Find where the given text appears and provide that cell's center as (x, y) coordinate. 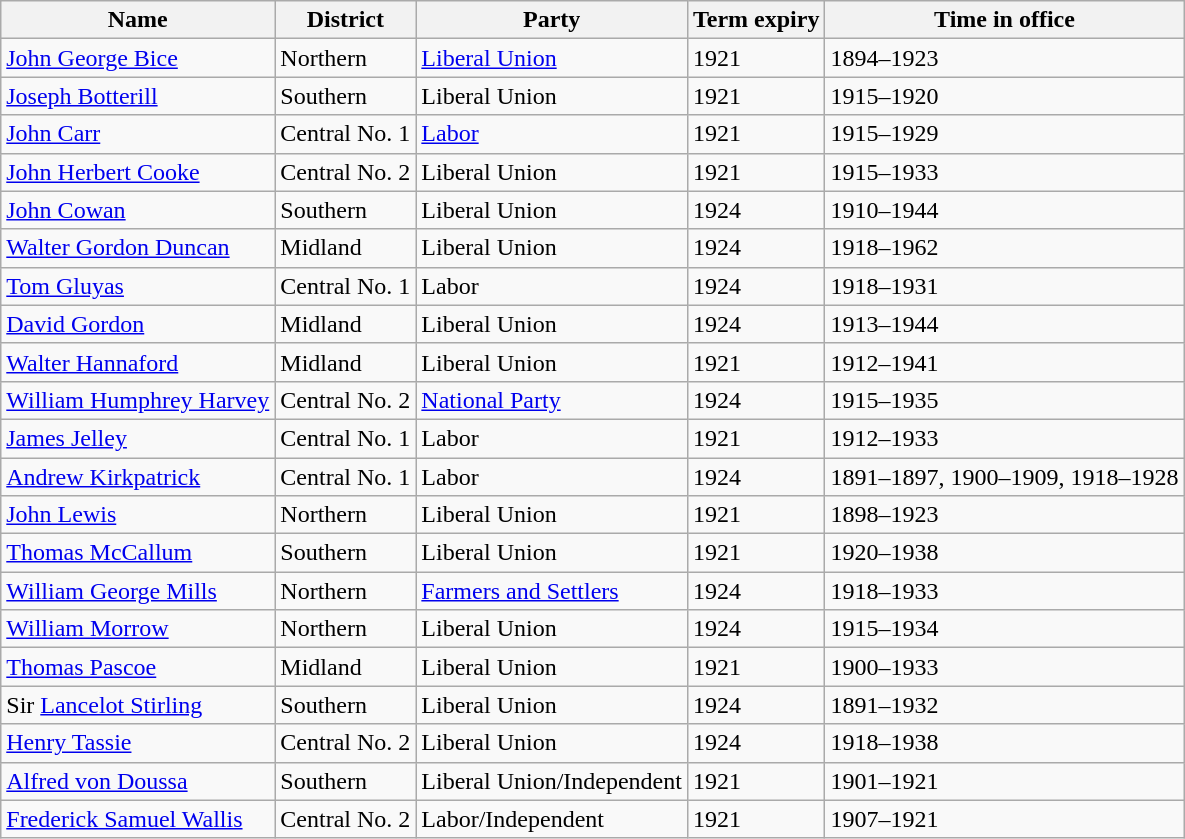
Farmers and Settlers (552, 591)
Name (138, 20)
1920–1938 (1004, 553)
1900–1933 (1004, 667)
1912–1941 (1004, 362)
1918–1933 (1004, 591)
1891–1897, 1900–1909, 1918–1928 (1004, 477)
John Cowan (138, 210)
1913–1944 (1004, 324)
Henry Tassie (138, 743)
Tom Gluyas (138, 286)
John George Bice (138, 58)
Walter Hannaford (138, 362)
William Morrow (138, 629)
David Gordon (138, 324)
1910–1944 (1004, 210)
William Humphrey Harvey (138, 400)
James Jelley (138, 438)
1912–1933 (1004, 438)
Thomas Pascoe (138, 667)
1901–1921 (1004, 781)
1891–1932 (1004, 705)
1915–1934 (1004, 629)
1907–1921 (1004, 819)
1918–1931 (1004, 286)
District (346, 20)
Joseph Botterill (138, 96)
John Carr (138, 134)
Thomas McCallum (138, 553)
Time in office (1004, 20)
William George Mills (138, 591)
1918–1962 (1004, 248)
Andrew Kirkpatrick (138, 477)
National Party (552, 400)
Sir Lancelot Stirling (138, 705)
John Herbert Cooke (138, 172)
Party (552, 20)
1898–1923 (1004, 515)
1894–1923 (1004, 58)
1915–1933 (1004, 172)
1915–1935 (1004, 400)
John Lewis (138, 515)
1915–1929 (1004, 134)
Liberal Union/Independent (552, 781)
Frederick Samuel Wallis (138, 819)
Alfred von Doussa (138, 781)
Walter Gordon Duncan (138, 248)
Labor/Independent (552, 819)
Term expiry (756, 20)
1918–1938 (1004, 743)
1915–1920 (1004, 96)
